Provide the (X, Y) coordinate of the cell's center where the given text is located.  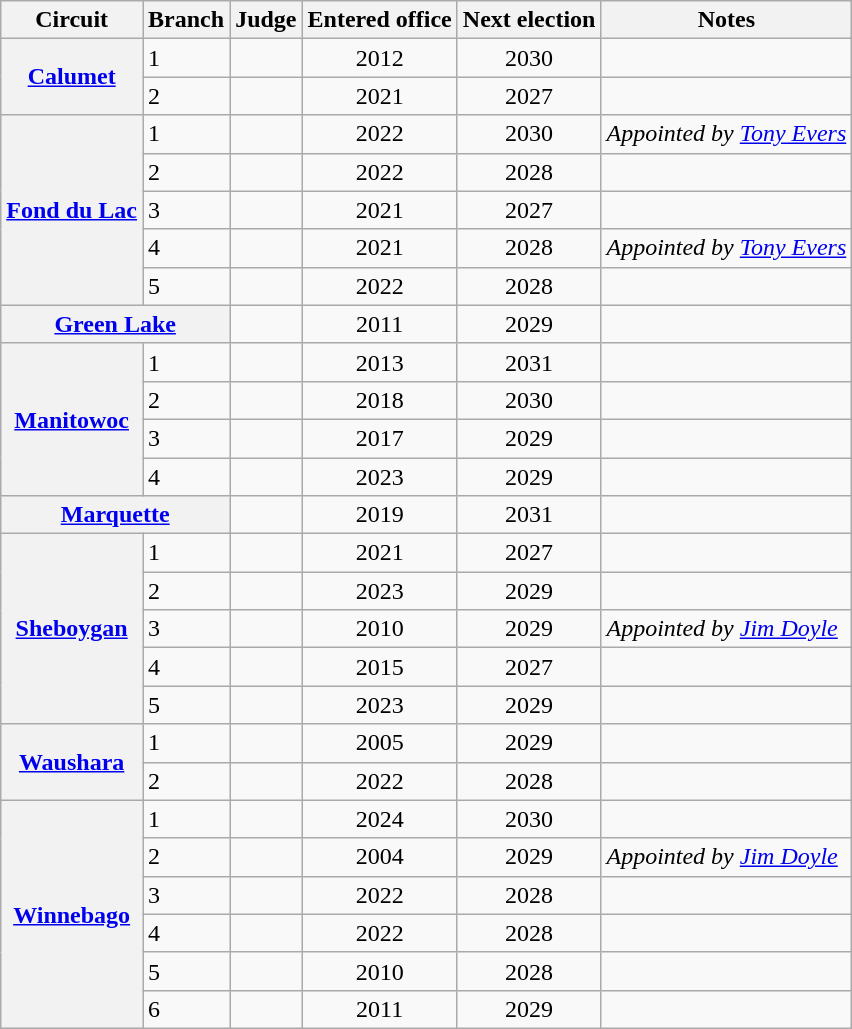
Sheboygan (72, 629)
Circuit (72, 20)
Branch (186, 20)
2015 (380, 667)
2005 (380, 743)
Calumet (72, 77)
2019 (380, 515)
2024 (380, 819)
Winnebago (72, 914)
2012 (380, 58)
2004 (380, 857)
Judge (266, 20)
Marquette (116, 515)
Waushara (72, 762)
Entered office (380, 20)
Notes (726, 20)
6 (186, 1009)
Manitowoc (72, 419)
Fond du Lac (72, 210)
Green Lake (116, 324)
Next election (529, 20)
2018 (380, 400)
2013 (380, 362)
2017 (380, 438)
